Extract the (x, y) coordinate from the center of the cell holding the provided text.  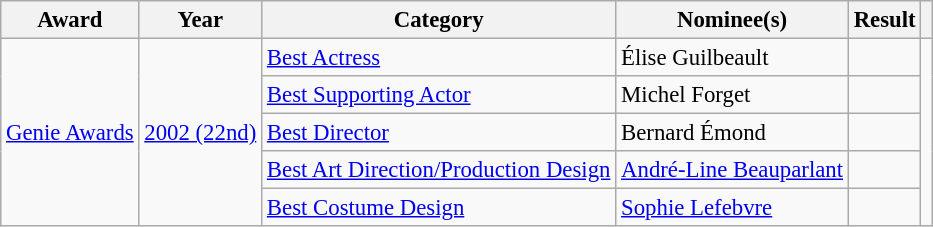
André-Line Beauparlant (732, 170)
Best Costume Design (439, 208)
Best Director (439, 133)
Award (70, 20)
Result (884, 20)
Category (439, 20)
Best Supporting Actor (439, 95)
Michel Forget (732, 95)
Élise Guilbeault (732, 58)
Best Art Direction/Production Design (439, 170)
2002 (22nd) (200, 133)
Bernard Émond (732, 133)
Best Actress (439, 58)
Genie Awards (70, 133)
Nominee(s) (732, 20)
Sophie Lefebvre (732, 208)
Year (200, 20)
